Locate the cell with the specified text and output its (X, Y) center coordinate. 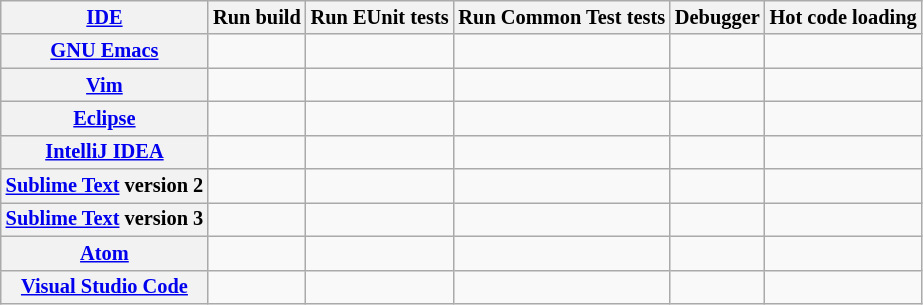
IntelliJ IDEA (104, 152)
Run EUnit tests (380, 17)
GNU Emacs (104, 51)
IDE (104, 17)
Run Common Test tests (562, 17)
Hot code loading (844, 17)
Sublime Text version 3 (104, 219)
Vim (104, 85)
Eclipse (104, 118)
Debugger (718, 17)
Atom (104, 253)
Visual Studio Code (104, 287)
Run build (257, 17)
Sublime Text version 2 (104, 186)
